Capture the cell that displays the provided text and extract its (X, Y) central coordinate. 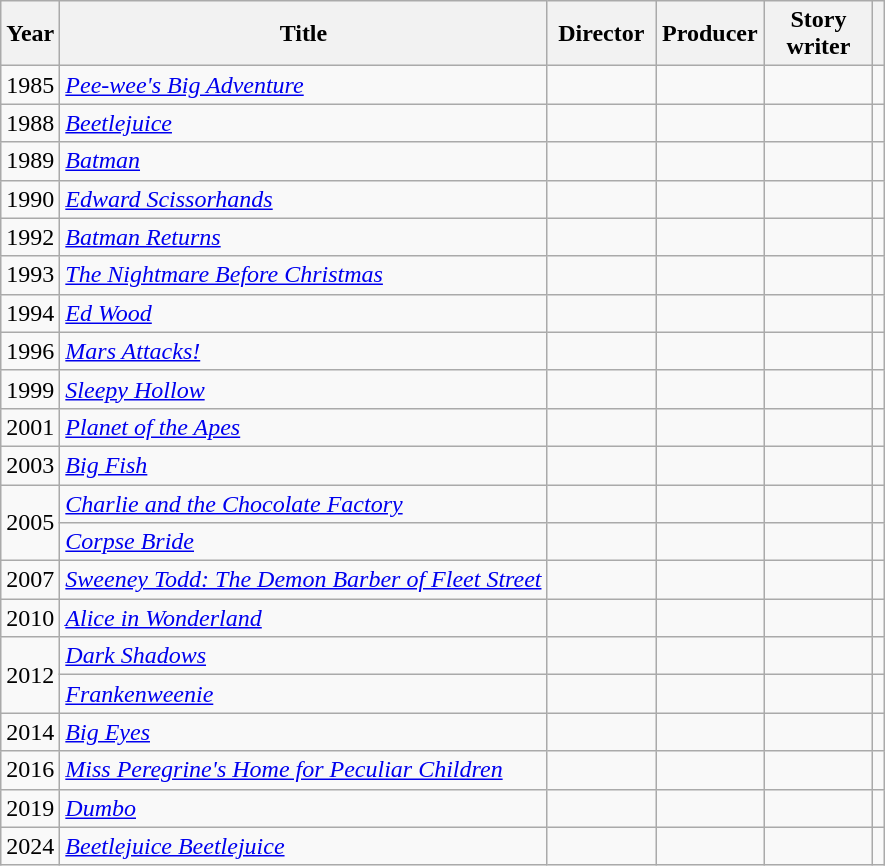
1994 (30, 313)
1985 (30, 85)
1996 (30, 351)
2012 (30, 675)
Year (30, 34)
Pee-wee's Big Adventure (304, 85)
Dark Shadows (304, 656)
Miss Peregrine's Home for Peculiar Children (304, 770)
Beetlejuice Beetlejuice (304, 846)
2003 (30, 465)
Storywriter (818, 34)
Title (304, 34)
Sleepy Hollow (304, 389)
2007 (30, 580)
1990 (30, 199)
Frankenweenie (304, 694)
1993 (30, 275)
Director (602, 34)
1988 (30, 123)
Charlie and the Chocolate Factory (304, 503)
The Nightmare Before Christmas (304, 275)
Sweeney Todd: The Demon Barber of Fleet Street (304, 580)
1989 (30, 161)
Big Fish (304, 465)
Producer (710, 34)
Corpse Bride (304, 542)
1992 (30, 237)
Dumbo (304, 808)
Mars Attacks! (304, 351)
2010 (30, 618)
2016 (30, 770)
1999 (30, 389)
2014 (30, 732)
Planet of the Apes (304, 427)
Alice in Wonderland (304, 618)
2001 (30, 427)
Ed Wood (304, 313)
Beetlejuice (304, 123)
2019 (30, 808)
2024 (30, 846)
2005 (30, 522)
Batman (304, 161)
Edward Scissorhands (304, 199)
Batman Returns (304, 237)
Big Eyes (304, 732)
